Capture the cell that displays the provided text and extract its [x, y] central coordinate. 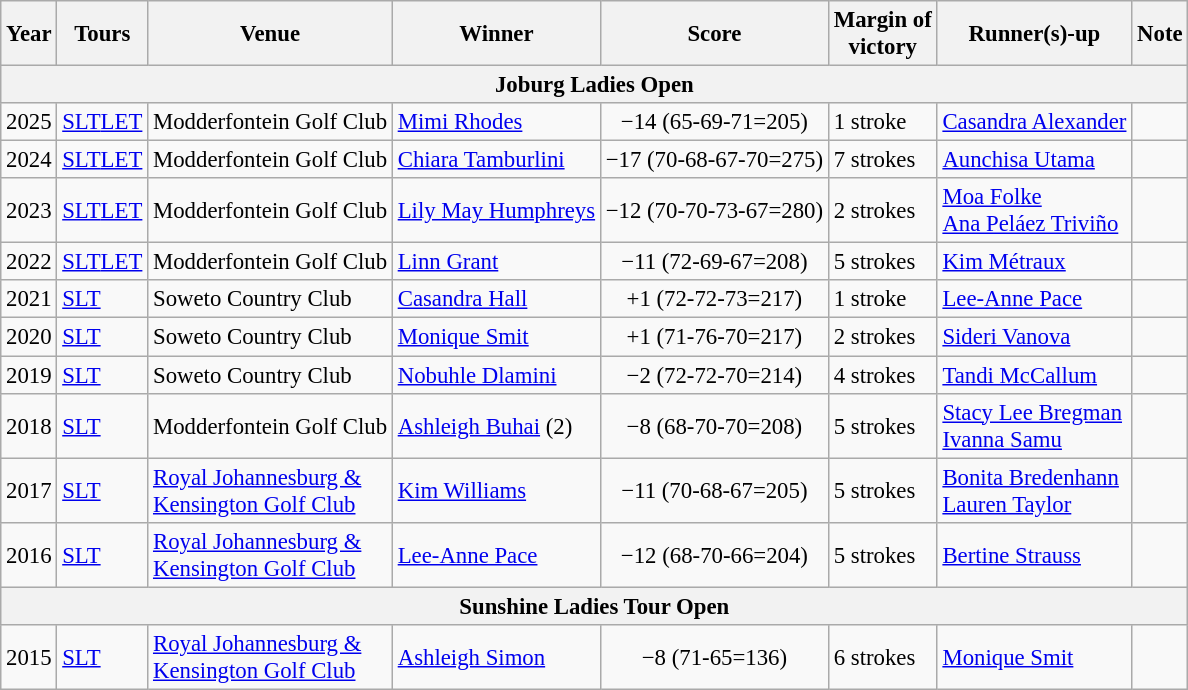
2015 [29, 658]
7 strokes [882, 160]
Joburg Ladies Open [594, 85]
Kim Williams [496, 490]
Stacy Lee Bregman Ivanna Samu [1034, 426]
2024 [29, 160]
−14 (65-69-71=205) [714, 122]
Ashleigh Simon [496, 658]
Nobuhle Dlamini [496, 375]
Tandi McCallum [1034, 375]
2019 [29, 375]
2018 [29, 426]
+1 (72-72-73=217) [714, 299]
Sunshine Ladies Tour Open [594, 606]
Bertine Strauss [1034, 554]
2016 [29, 554]
−12 (70-70-73-67=280) [714, 210]
6 strokes [882, 658]
−8 (71-65=136) [714, 658]
2023 [29, 210]
−8 (68-70-70=208) [714, 426]
Chiara Tamburlini [496, 160]
+1 (71-76-70=217) [714, 337]
Ashleigh Buhai (2) [496, 426]
Kim Métraux [1034, 262]
Note [1160, 34]
Tours [102, 34]
Year [29, 34]
−17 (70-68-67-70=275) [714, 160]
Runner(s)-up [1034, 34]
2022 [29, 262]
Bonita Bredenhann Lauren Taylor [1034, 490]
2021 [29, 299]
Lily May Humphreys [496, 210]
−2 (72-72-70=214) [714, 375]
2017 [29, 490]
Moa Folke Ana Peláez Triviño [1034, 210]
4 strokes [882, 375]
Winner [496, 34]
2020 [29, 337]
Venue [270, 34]
Score [714, 34]
−11 (72-69-67=208) [714, 262]
Casandra Hall [496, 299]
−12 (68-70-66=204) [714, 554]
Aunchisa Utama [1034, 160]
−11 (70-68-67=205) [714, 490]
2025 [29, 122]
Margin ofvictory [882, 34]
Casandra Alexander [1034, 122]
Sideri Vanova [1034, 337]
Mimi Rhodes [496, 122]
Linn Grant [496, 262]
